From the cell containing the given text, extract its center point as [X, Y] coordinate. 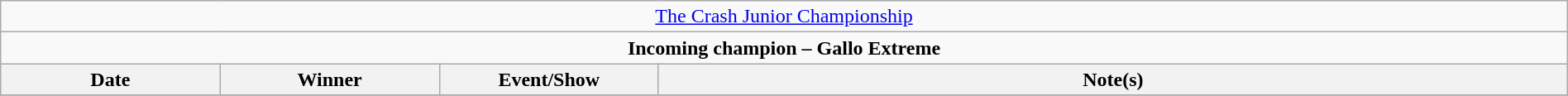
Event/Show [549, 79]
Date [111, 79]
Incoming champion – Gallo Extreme [784, 48]
Note(s) [1113, 79]
The Crash Junior Championship [784, 17]
Winner [329, 79]
